Return the [X, Y] coordinate for the center point of the cell that contains the specified text.  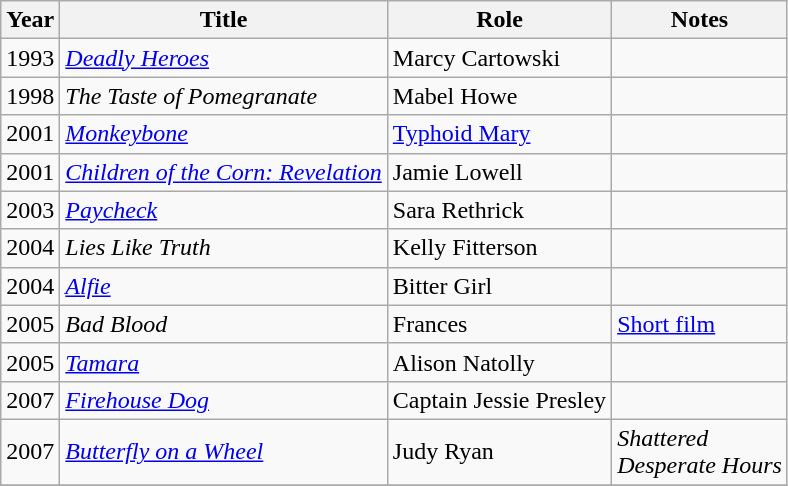
Role [499, 20]
Children of the Corn: Revelation [224, 172]
Alfie [224, 286]
Mabel Howe [499, 96]
Kelly Fitterson [499, 248]
Title [224, 20]
Tamara [224, 362]
Notes [700, 20]
Sara Rethrick [499, 210]
Bad Blood [224, 324]
Typhoid Mary [499, 134]
Alison Natolly [499, 362]
Jamie Lowell [499, 172]
Bitter Girl [499, 286]
Marcy Cartowski [499, 58]
Year [30, 20]
Shattered Desperate Hours [700, 452]
Captain Jessie Presley [499, 400]
1993 [30, 58]
Firehouse Dog [224, 400]
Butterfly on a Wheel [224, 452]
Monkeybone [224, 134]
2003 [30, 210]
Deadly Heroes [224, 58]
Short film [700, 324]
The Taste of Pomegranate [224, 96]
Judy Ryan [499, 452]
1998 [30, 96]
Lies Like Truth [224, 248]
Frances [499, 324]
Paycheck [224, 210]
